Capture the cell that displays the provided text and extract its (x, y) central coordinate. 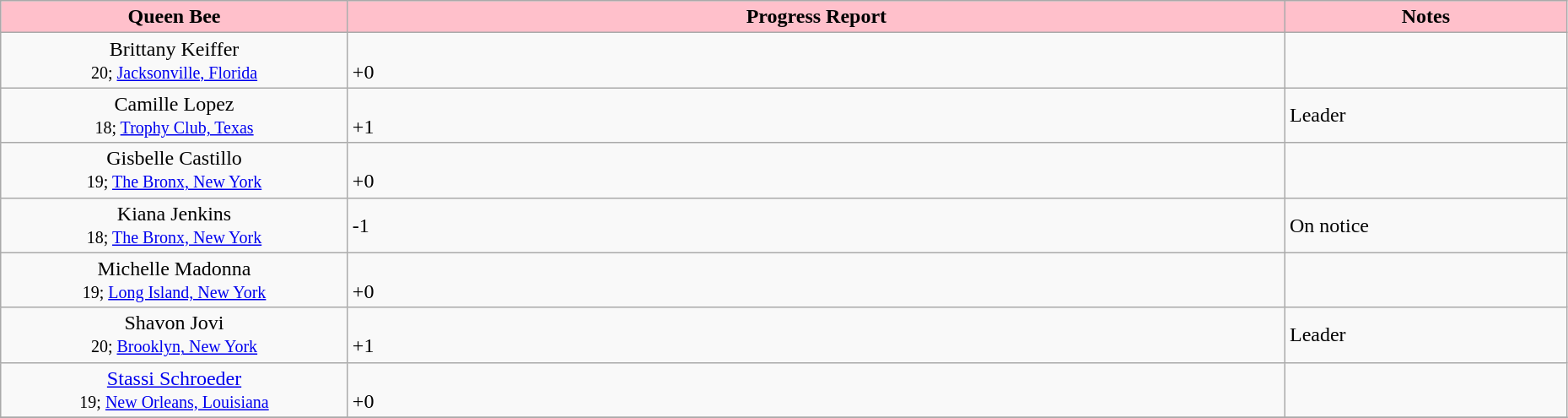
Queen Bee (175, 17)
Shavon Jovi20; Brooklyn, New York (175, 334)
On notice (1425, 225)
Progress Report (816, 17)
Kiana Jenkins18; The Bronx, New York (175, 225)
Michelle Madonna19; Long Island, New York (175, 280)
Brittany Keiffer20; Jacksonville, Florida (175, 61)
Camille Lopez18; Trophy Club, Texas (175, 115)
Gisbelle Castillo19; The Bronx, New York (175, 171)
Stassi Schroeder19; New Orleans, Louisiana (175, 390)
Notes (1425, 17)
-1 (816, 225)
